Search for the cell housing the specified text and yield its [x, y] center coordinate. 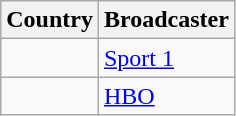
Sport 1 [166, 58]
Broadcaster [166, 20]
HBO [166, 96]
Country [50, 20]
